Output the (X, Y) coordinate of the center of the cell containing the given text.  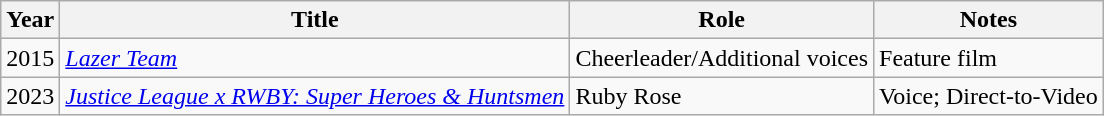
Title (315, 20)
Notes (989, 20)
Feature film (989, 58)
2023 (30, 96)
2015 (30, 58)
Cheerleader/Additional voices (722, 58)
Year (30, 20)
Voice; Direct-to-Video (989, 96)
Justice League x RWBY: Super Heroes & Huntsmen (315, 96)
Ruby Rose (722, 96)
Role (722, 20)
Lazer Team (315, 58)
